Capture the cell that displays the provided text and extract its [x, y] central coordinate. 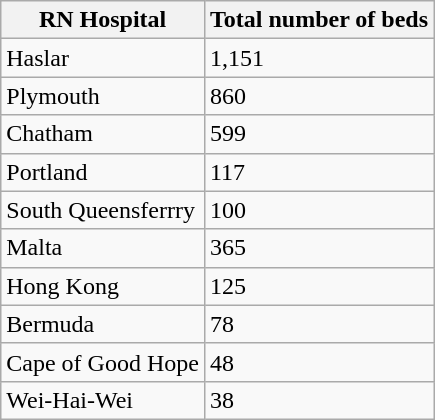
South Queensferrry [103, 210]
38 [318, 400]
125 [318, 286]
Cape of Good Hope [103, 362]
RN Hospital [103, 20]
48 [318, 362]
Portland [103, 172]
78 [318, 324]
117 [318, 172]
365 [318, 248]
599 [318, 134]
1,151 [318, 58]
Wei-Hai-Wei [103, 400]
Total number of beds [318, 20]
Haslar [103, 58]
Malta [103, 248]
Plymouth [103, 96]
100 [318, 210]
Chatham [103, 134]
Hong Kong [103, 286]
860 [318, 96]
Bermuda [103, 324]
